Provide the (X, Y) coordinate of the cell's center where the given text is located.  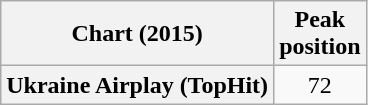
72 (320, 85)
Chart (2015) (138, 34)
Ukraine Airplay (TopHit) (138, 85)
Peakposition (320, 34)
